From the cell containing the given text, extract its center point as [x, y] coordinate. 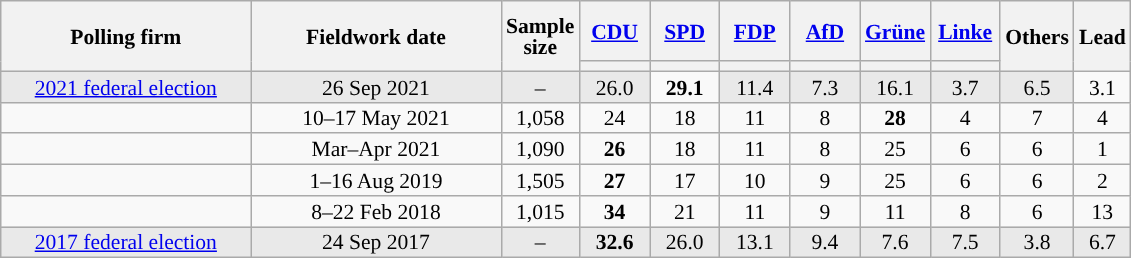
10 [755, 180]
11.4 [755, 86]
Linke [965, 31]
CDU [614, 31]
Others [1037, 36]
17 [685, 180]
28 [895, 118]
16.1 [895, 86]
34 [614, 212]
7.6 [895, 242]
13.1 [755, 242]
2021 federal election [126, 86]
10–17 May 2021 [376, 118]
1,090 [540, 150]
7 [1037, 118]
7.5 [965, 242]
1,015 [540, 212]
26 [614, 150]
1,058 [540, 118]
Lead [1102, 36]
32.6 [614, 242]
3.8 [1037, 242]
SPD [685, 31]
9.4 [825, 242]
6.7 [1102, 242]
1,505 [540, 180]
Polling firm [126, 36]
1–16 Aug 2019 [376, 180]
6.5 [1037, 86]
24 [614, 118]
27 [614, 180]
Fieldwork date [376, 36]
1 [1102, 150]
Grüne [895, 31]
2 [1102, 180]
2017 federal election [126, 242]
3.1 [1102, 86]
AfD [825, 31]
Samplesize [540, 36]
8–22 Feb 2018 [376, 212]
26 Sep 2021 [376, 86]
29.1 [685, 86]
21 [685, 212]
24 Sep 2017 [376, 242]
3.7 [965, 86]
13 [1102, 212]
Mar–Apr 2021 [376, 150]
FDP [755, 31]
7.3 [825, 86]
